Identify which cell holds the provided text, then report its (X, Y) central coordinate. 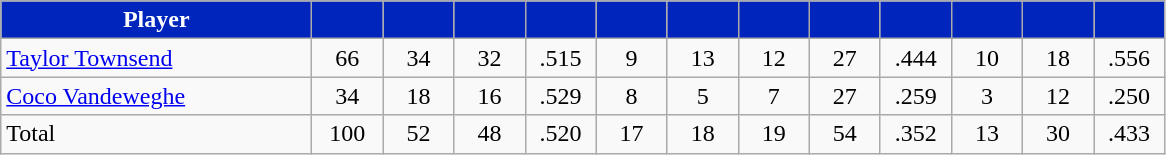
54 (844, 134)
100 (348, 134)
.259 (916, 96)
.556 (1130, 58)
Coco Vandeweghe (156, 96)
3 (986, 96)
.444 (916, 58)
66 (348, 58)
17 (632, 134)
.520 (560, 134)
Player (156, 20)
48 (490, 134)
10 (986, 58)
30 (1058, 134)
.529 (560, 96)
Total (156, 134)
.352 (916, 134)
19 (774, 134)
8 (632, 96)
52 (418, 134)
5 (702, 96)
Taylor Townsend (156, 58)
16 (490, 96)
.433 (1130, 134)
9 (632, 58)
32 (490, 58)
.515 (560, 58)
7 (774, 96)
.250 (1130, 96)
